Capture the cell that displays the provided text and extract its [X, Y] central coordinate. 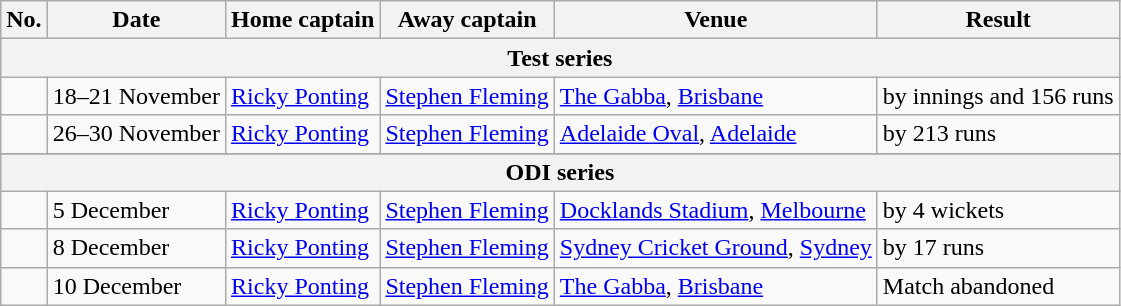
by 213 runs [998, 134]
26–30 November [136, 134]
Test series [560, 58]
No. [24, 20]
by innings and 156 runs [998, 96]
ODI series [560, 172]
Adelaide Oval, Adelaide [716, 134]
Sydney Cricket Ground, Sydney [716, 248]
Result [998, 20]
Date [136, 20]
Home captain [303, 20]
10 December [136, 286]
Match abandoned [998, 286]
18–21 November [136, 96]
5 December [136, 210]
Venue [716, 20]
by 4 wickets [998, 210]
8 December [136, 248]
Away captain [467, 20]
Docklands Stadium, Melbourne [716, 210]
by 17 runs [998, 248]
